Scan for the cell matching the given text and deliver its (X, Y) coordinate at center. 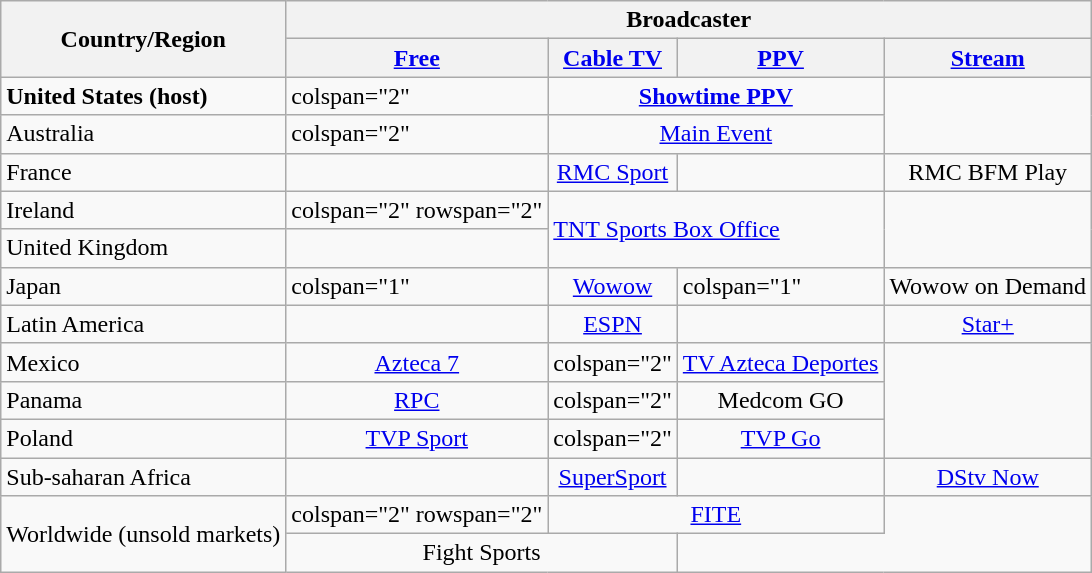
Panama (144, 400)
Japan (144, 286)
Latin America (144, 324)
Ireland (144, 210)
Main Event (716, 134)
TV Azteca Deportes (780, 362)
Medcom GO (780, 400)
Azteca 7 (417, 362)
Mexico (144, 362)
PPV (780, 58)
Wowow on Demand (988, 286)
Worldwide (unsold markets) (144, 534)
TVP Sport (417, 438)
Free (417, 58)
United States (host) (144, 96)
DStv Now (988, 477)
RPC (417, 400)
ESPN (613, 324)
RMC Sport (613, 172)
United Kingdom (144, 248)
Country/Region (144, 39)
Broadcaster (689, 20)
Sub-saharan Africa (144, 477)
TVP Go (780, 438)
RMC BFM Play (988, 172)
France (144, 172)
TNT Sports Box Office (716, 229)
Wowow (613, 286)
SuperSport (613, 477)
Poland (144, 438)
Australia (144, 134)
FITE (716, 515)
Showtime PPV (716, 96)
Cable TV (613, 58)
Fight Sports (482, 553)
Star+ (988, 324)
Stream (988, 58)
